Capture the cell that displays the provided text and extract its [X, Y] central coordinate. 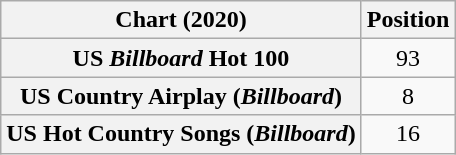
US Hot Country Songs (Billboard) [181, 134]
US Country Airplay (Billboard) [181, 96]
93 [408, 58]
8 [408, 96]
US Billboard Hot 100 [181, 58]
Chart (2020) [181, 20]
Position [408, 20]
16 [408, 134]
